Determine the [X, Y] coordinate at the center of the cell enclosing the given text.  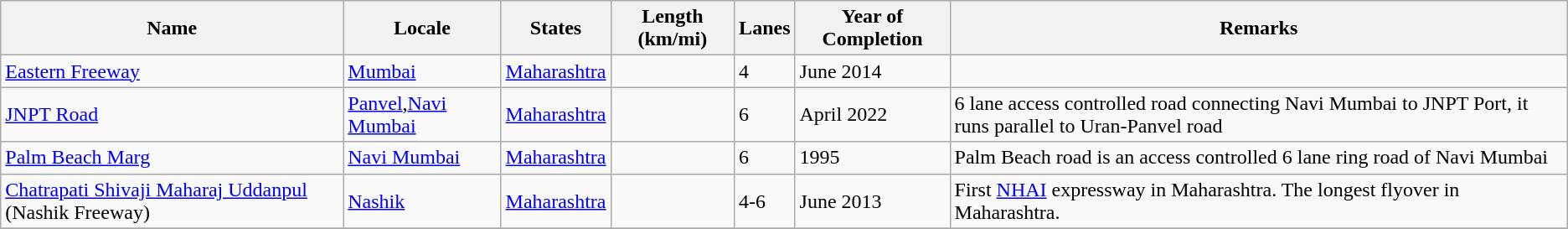
4-6 [765, 201]
Length (km/mi) [673, 29]
Panvel,Navi Mumbai [422, 114]
Name [173, 29]
Year of Completion [873, 29]
Chatrapati Shivaji Maharaj Uddanpul (Nashik Freeway) [173, 201]
April 2022 [873, 114]
Lanes [765, 29]
Palm Beach Marg [173, 158]
4 [765, 71]
Mumbai [422, 71]
States [556, 29]
Palm Beach road is an access controlled 6 lane ring road of Navi Mumbai [1258, 158]
Eastern Freeway [173, 71]
1995 [873, 158]
First NHAI expressway in Maharashtra. The longest flyover in Maharashtra. [1258, 201]
Locale [422, 29]
Navi Mumbai [422, 158]
6 lane access controlled road connecting Navi Mumbai to JNPT Port, it runs parallel to Uran-Panvel road [1258, 114]
Nashik [422, 201]
Remarks [1258, 29]
June 2014 [873, 71]
June 2013 [873, 201]
JNPT Road [173, 114]
